From the cell containing the given text, extract its center point as [x, y] coordinate. 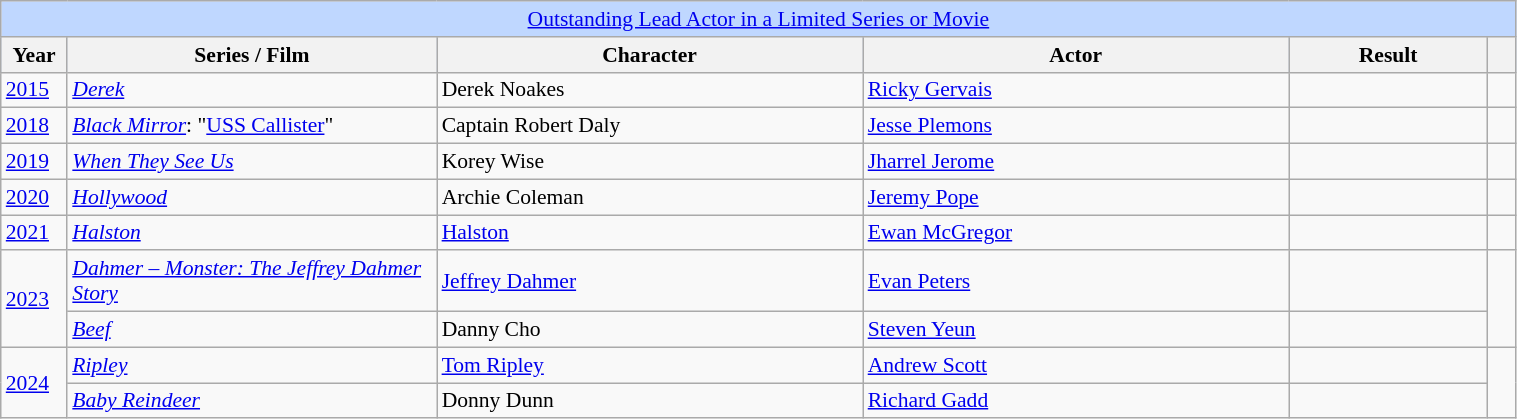
Series / Film [252, 55]
Jharrel Jerome [1076, 162]
Jeremy Pope [1076, 197]
Evan Peters [1076, 282]
Black Mirror: "USS Callister" [252, 126]
Andrew Scott [1076, 365]
Character [650, 55]
Jesse Plemons [1076, 126]
Danny Cho [650, 330]
Outstanding Lead Actor in a Limited Series or Movie [758, 19]
Jeffrey Dahmer [650, 282]
Beef [252, 330]
Korey Wise [650, 162]
2019 [34, 162]
Hollywood [252, 197]
Captain Robert Daly [650, 126]
2020 [34, 197]
Derek Noakes [650, 90]
Actor [1076, 55]
Tom Ripley [650, 365]
2018 [34, 126]
Dahmer – Monster: The Jeffrey Dahmer Story [252, 282]
Ripley [252, 365]
Result [1388, 55]
Archie Coleman [650, 197]
2024 [34, 382]
Ewan McGregor [1076, 233]
When They See Us [252, 162]
2015 [34, 90]
Steven Yeun [1076, 330]
2023 [34, 300]
Donny Dunn [650, 401]
Baby Reindeer [252, 401]
Richard Gadd [1076, 401]
Year [34, 55]
Ricky Gervais [1076, 90]
2021 [34, 233]
Derek [252, 90]
